Search for the cell housing the specified text and yield its (x, y) center coordinate. 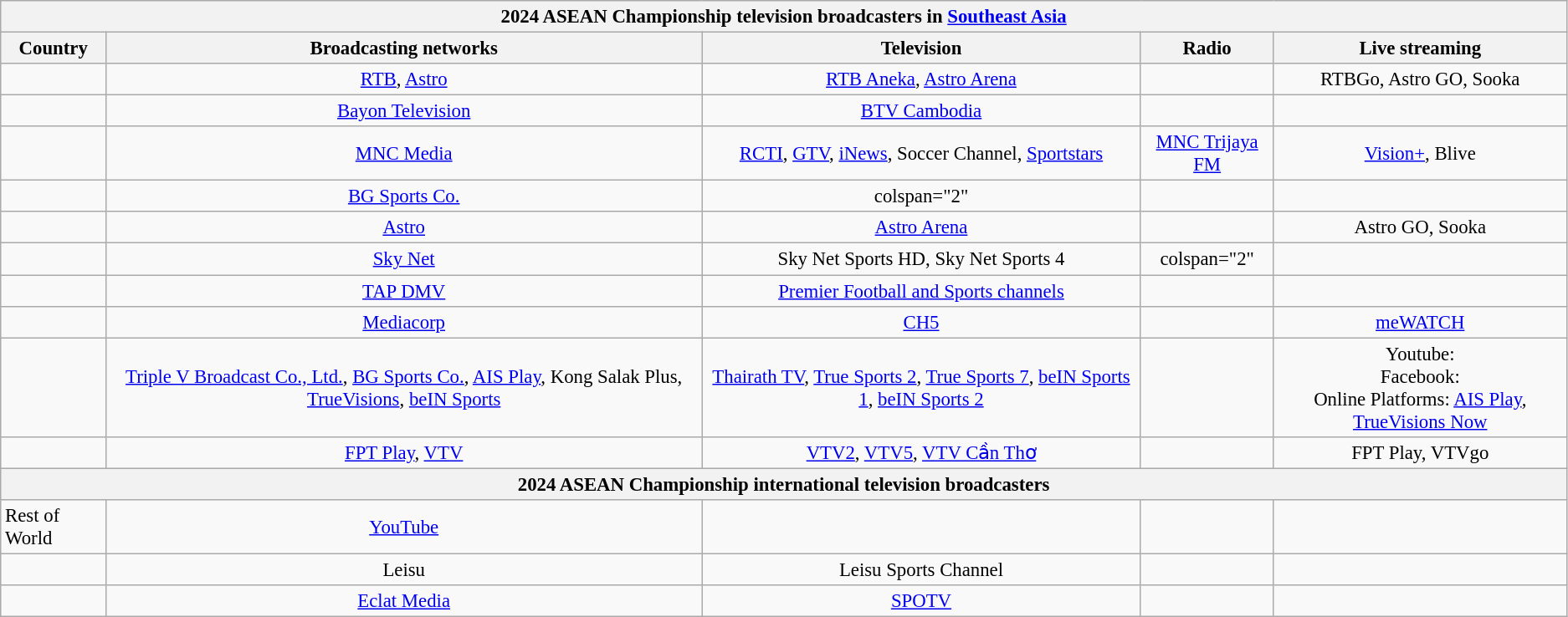
Premier Football and Sports channels (921, 291)
FPT Play, VTVgo (1420, 452)
YouTube (404, 527)
2024 ASEAN Championship international television broadcasters (784, 484)
CH5 (921, 322)
FPT Play, VTV (404, 452)
Leisu (404, 569)
Vision+, Blive (1420, 154)
Youtube: Facebook: Online Platforms: AIS Play, TrueVisions Now (1420, 388)
Astro GO, Sooka (1420, 228)
Sky Net (404, 259)
Mediacorp (404, 322)
Live streaming (1420, 48)
Sky Net Sports HD, Sky Net Sports 4 (921, 259)
Broadcasting networks (404, 48)
MNC Media (404, 154)
Rest of World (54, 527)
RTB Aneka, Astro Arena (921, 79)
Country (54, 48)
Triple V Broadcast Co., Ltd., BG Sports Co., AIS Play, Kong Salak Plus, TrueVisions, beIN Sports (404, 388)
Radio (1207, 48)
Leisu Sports Channel (921, 569)
BTV Cambodia (921, 111)
Television (921, 48)
BG Sports Co. (404, 196)
Eclat Media (404, 601)
Astro (404, 228)
meWATCH (1420, 322)
RTBGo, Astro GO, Sooka (1420, 79)
MNC Trijaya FM (1207, 154)
TAP DMV (404, 291)
RTB, Astro (404, 79)
2024 ASEAN Championship television broadcasters in Southeast Asia (784, 17)
VTV2, VTV5, VTV Cần Thơ (921, 452)
RCTI, GTV, iNews, Soccer Channel, Sportstars (921, 154)
Astro Arena (921, 228)
Thairath TV, True Sports 2, True Sports 7, beIN Sports 1, beIN Sports 2 (921, 388)
SPOTV (921, 601)
Bayon Television (404, 111)
